Return [x, y] of the center of cell containing provided text 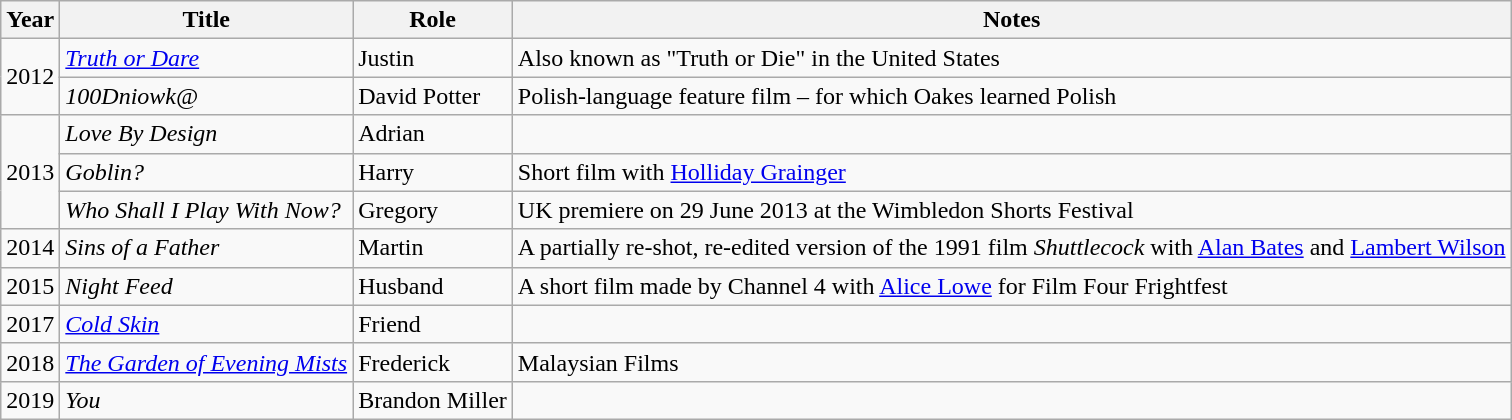
Who Shall I Play With Now? [206, 210]
Short film with Holliday Grainger [1012, 172]
Gregory [433, 210]
A partially re-shot, re-edited version of the 1991 film Shuttlecock with Alan Bates and Lambert Wilson [1012, 248]
Adrian [433, 134]
You [206, 400]
Husband [433, 286]
Goblin? [206, 172]
Title [206, 20]
Love By Design [206, 134]
Truth or Dare [206, 58]
2012 [30, 77]
2013 [30, 172]
Malaysian Films [1012, 362]
Night Feed [206, 286]
Harry [433, 172]
Martin [433, 248]
2015 [30, 286]
2018 [30, 362]
Brandon Miller [433, 400]
2017 [30, 324]
UK premiere on 29 June 2013 at the Wimbledon Shorts Festival [1012, 210]
Cold Skin [206, 324]
Justin [433, 58]
Year [30, 20]
Sins of a Father [206, 248]
2019 [30, 400]
2014 [30, 248]
Also known as "Truth or Die" in the United States [1012, 58]
The Garden of Evening Mists [206, 362]
Role [433, 20]
Friend [433, 324]
100Dniowk@ [206, 96]
Polish-language feature film – for which Oakes learned Polish [1012, 96]
A short film made by Channel 4 with Alice Lowe for Film Four Frightfest [1012, 286]
Notes [1012, 20]
Frederick [433, 362]
David Potter [433, 96]
